Provide the (x, y) coordinate of the cell's center where the given text is located.  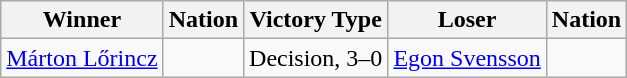
Egon Svensson (467, 58)
Decision, 3–0 (316, 58)
Loser (467, 20)
Victory Type (316, 20)
Márton Lőrincz (82, 58)
Winner (82, 20)
